Output the [X, Y] coordinate of the center of the cell containing the given text.  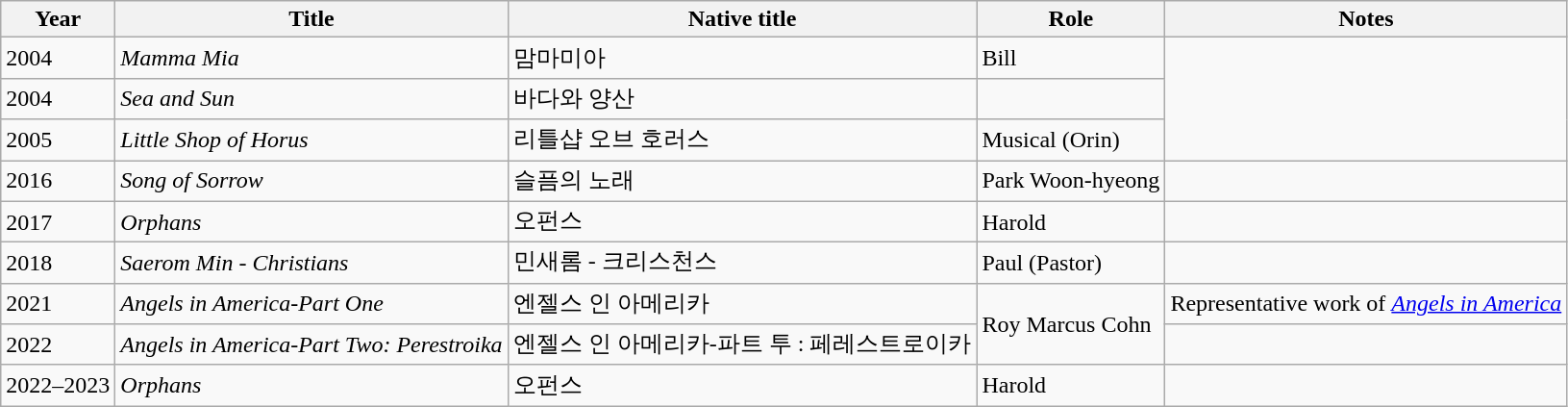
2016 [58, 181]
Roy Marcus Cohn [1071, 323]
Little Shop of Horus [311, 140]
엔젤스 인 아메리카-파트 투 : 페레스트로이카 [742, 344]
2018 [58, 264]
2022 [58, 344]
Bill [1071, 58]
Musical (Orin) [1071, 140]
Saerom Min - Christians [311, 264]
Role [1071, 19]
Representative work of Angels in America [1366, 304]
2022–2023 [58, 385]
2005 [58, 140]
바다와 양산 [742, 98]
엔젤스 인 아메리카 [742, 304]
Song of Sorrow [311, 181]
2021 [58, 304]
Paul (Pastor) [1071, 264]
Native title [742, 19]
Park Woon-hyeong [1071, 181]
리틀샵 오브 호러스 [742, 140]
Notes [1366, 19]
Angels in America-Part One [311, 304]
Angels in America-Part Two: Perestroika [311, 344]
Sea and Sun [311, 98]
슬픔의 노래 [742, 181]
민새롬 - 크리스천스 [742, 264]
Title [311, 19]
맘마미아 [742, 58]
Mamma Mia [311, 58]
2017 [58, 221]
Year [58, 19]
